Provide the [x, y] coordinate of the cell's center where the given text is located.  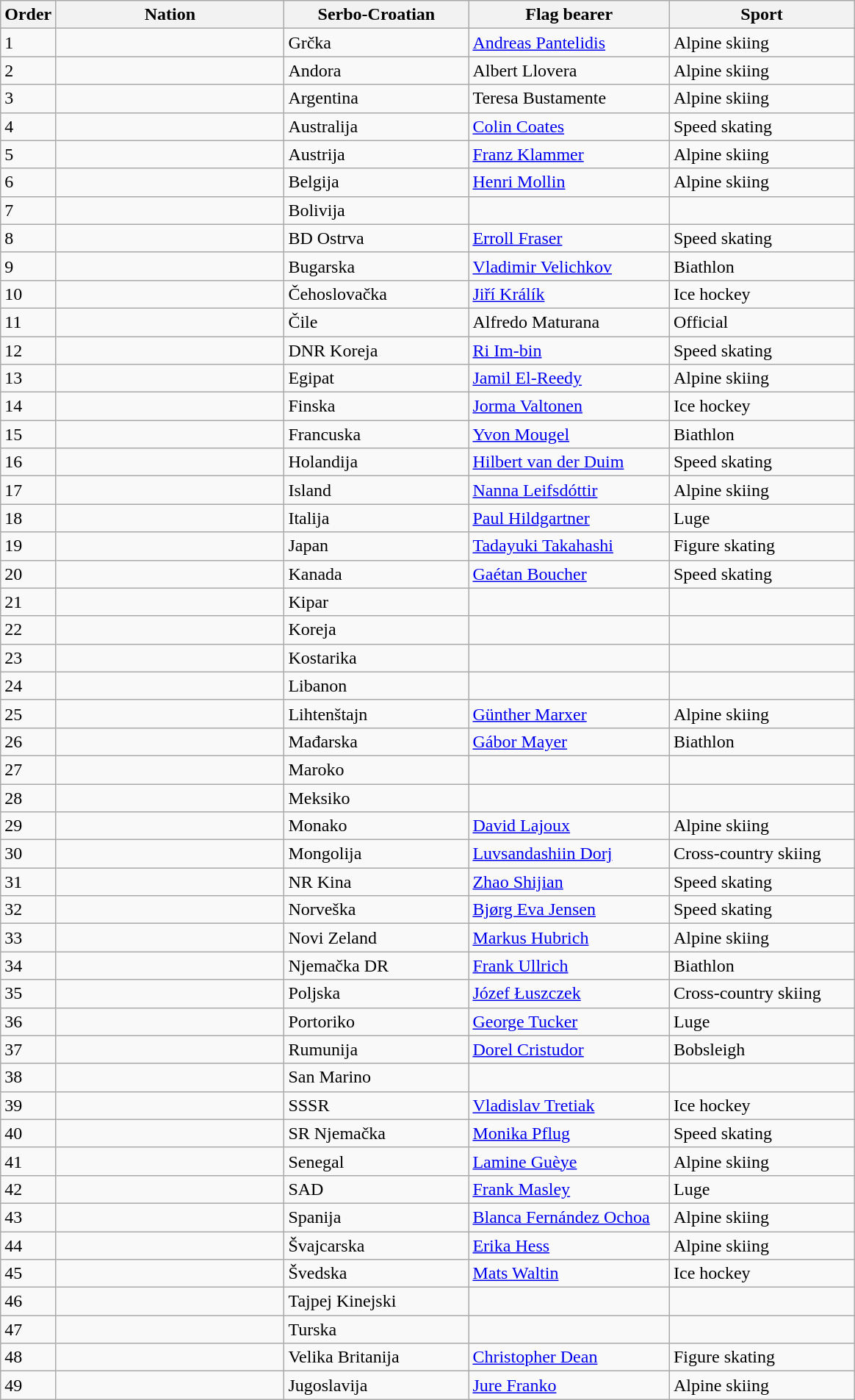
Holandija [376, 462]
25 [28, 714]
Monako [376, 826]
Günther Marxer [569, 714]
Turska [376, 1329]
21 [28, 602]
Bolivija [376, 210]
NR Kina [376, 882]
29 [28, 826]
Koreja [376, 630]
43 [28, 1217]
Monika Pflug [569, 1133]
SR Njemačka [376, 1133]
Blanca Fernández Ochoa [569, 1217]
Frank Masley [569, 1189]
3 [28, 98]
Flag bearer [569, 15]
28 [28, 797]
Senegal [376, 1161]
Francuska [376, 434]
48 [28, 1357]
Paul Hildgartner [569, 518]
41 [28, 1161]
15 [28, 434]
Argentina [376, 98]
Meksiko [376, 797]
SAD [376, 1189]
Serbo-Croatian [376, 15]
Official [761, 322]
Velika Britanija [376, 1357]
David Lajoux [569, 826]
San Marino [376, 1077]
20 [28, 574]
Finska [376, 406]
Švedska [376, 1274]
Tadayuki Takahashi [569, 546]
Spanija [376, 1217]
Australija [376, 126]
6 [28, 182]
14 [28, 406]
Norveška [376, 910]
Colin Coates [569, 126]
49 [28, 1385]
37 [28, 1049]
Erroll Fraser [569, 238]
31 [28, 882]
Grčka [376, 43]
Mats Waltin [569, 1274]
Belgija [376, 182]
16 [28, 462]
George Tucker [569, 1022]
10 [28, 294]
39 [28, 1105]
Andreas Pantelidis [569, 43]
22 [28, 630]
Andora [376, 71]
Tajpej Kinejski [376, 1302]
Mađarska [376, 742]
Luvsandashiin Dorj [569, 854]
11 [28, 322]
Gábor Mayer [569, 742]
Lamine Guèye [569, 1161]
Švajcarska [376, 1246]
Nanna Leifsdóttir [569, 490]
Jiří Králík [569, 294]
Mongolija [376, 854]
Novi Zeland [376, 938]
Gaétan Boucher [569, 574]
Kipar [376, 602]
Libanon [376, 686]
Jamil El-Reedy [569, 378]
1 [28, 43]
35 [28, 994]
47 [28, 1329]
DNR Koreja [376, 351]
Vladislav Tretiak [569, 1105]
36 [28, 1022]
7 [28, 210]
Poljska [376, 994]
Frank Ullrich [569, 966]
Erika Hess [569, 1246]
32 [28, 910]
18 [28, 518]
Józef Łuszczek [569, 994]
19 [28, 546]
Albert Llovera [569, 71]
Alfredo Maturana [569, 322]
Hilbert van der Duim [569, 462]
Ri Im-bin [569, 351]
Bjørg Eva Jensen [569, 910]
Franz Klammer [569, 154]
9 [28, 266]
Dorel Cristudor [569, 1049]
23 [28, 658]
Kostarika [376, 658]
Njemačka DR [376, 966]
33 [28, 938]
Čehoslovačka [376, 294]
5 [28, 154]
Jure Franko [569, 1385]
Čile [376, 322]
Lihtenštajn [376, 714]
17 [28, 490]
38 [28, 1077]
26 [28, 742]
44 [28, 1246]
Christopher Dean [569, 1357]
24 [28, 686]
2 [28, 71]
Italija [376, 518]
Bugarska [376, 266]
Jugoslavija [376, 1385]
Zhao Shijian [569, 882]
Egipat [376, 378]
Markus Hubrich [569, 938]
Nation [170, 15]
13 [28, 378]
Maroko [376, 769]
Portoriko [376, 1022]
Japan [376, 546]
45 [28, 1274]
4 [28, 126]
46 [28, 1302]
Teresa Bustamente [569, 98]
Rumunija [376, 1049]
27 [28, 769]
Sport [761, 15]
BD Ostrva [376, 238]
Bobsleigh [761, 1049]
30 [28, 854]
Island [376, 490]
SSSR [376, 1105]
12 [28, 351]
Vladimir Velichkov [569, 266]
8 [28, 238]
Jorma Valtonen [569, 406]
42 [28, 1189]
Kanada [376, 574]
Yvon Mougel [569, 434]
Order [28, 15]
40 [28, 1133]
34 [28, 966]
Austrija [376, 154]
Henri Mollin [569, 182]
